Return [X, Y] of the center of cell containing provided text 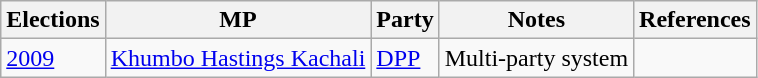
Elections [53, 20]
Party [405, 20]
DPP [405, 58]
2009 [53, 58]
Multi-party system [536, 58]
Khumbo Hastings Kachali [238, 58]
References [696, 20]
MP [238, 20]
Notes [536, 20]
